For the text-containing cell, return its midpoint in (X, Y) coordinate format. 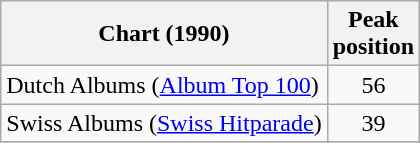
Peakposition (373, 34)
Chart (1990) (164, 34)
56 (373, 85)
Swiss Albums (Swiss Hitparade) (164, 123)
Dutch Albums (Album Top 100) (164, 85)
39 (373, 123)
